From the cell containing the given text, extract its center point as [X, Y] coordinate. 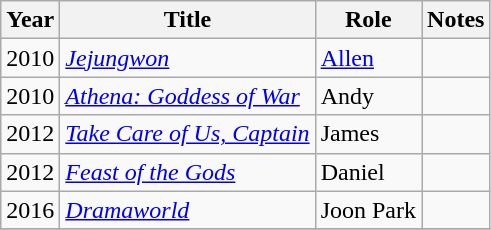
Dramaworld [188, 210]
Joon Park [368, 210]
Daniel [368, 172]
Year [30, 20]
Role [368, 20]
Allen [368, 58]
James [368, 134]
Jejungwon [188, 58]
Title [188, 20]
Andy [368, 96]
Athena: Goddess of War [188, 96]
Take Care of Us, Captain [188, 134]
2016 [30, 210]
Feast of the Gods [188, 172]
Notes [456, 20]
